Return the [x, y] coordinate for the center point of the cell that contains the specified text.  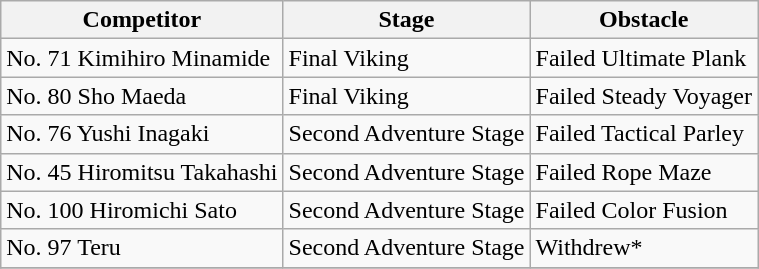
No. 76 Yushi Inagaki [142, 134]
Obstacle [644, 20]
Stage [406, 20]
No. 97 Teru [142, 248]
No. 100 Hiromichi Sato [142, 210]
Failed Rope Maze [644, 172]
Failed Ultimate Plank [644, 58]
Withdrew* [644, 248]
Failed Tactical Parley [644, 134]
No. 71 Kimihiro Minamide [142, 58]
No. 80 Sho Maeda [142, 96]
No. 45 Hiromitsu Takahashi [142, 172]
Failed Color Fusion [644, 210]
Failed Steady Voyager [644, 96]
Competitor [142, 20]
